Capture the cell that displays the provided text and extract its (x, y) central coordinate. 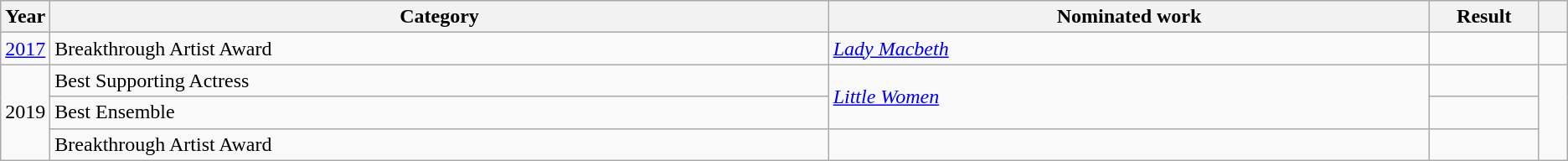
Result (1484, 17)
2017 (25, 49)
Best Ensemble (439, 112)
Year (25, 17)
Best Supporting Actress (439, 80)
Lady Macbeth (1129, 49)
Category (439, 17)
Nominated work (1129, 17)
Little Women (1129, 96)
2019 (25, 112)
